For the text-containing cell, return its midpoint in (x, y) coordinate format. 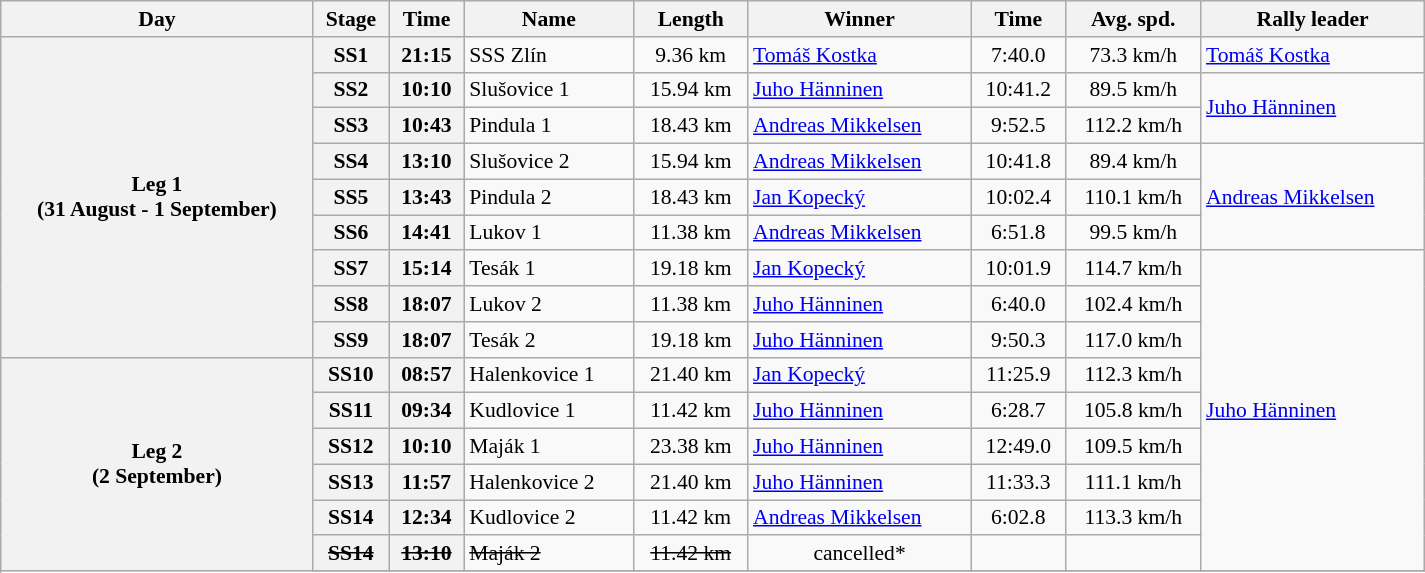
SS7 (351, 269)
10:43 (427, 126)
117.0 km/h (1133, 340)
Lukov 1 (548, 233)
15:14 (427, 269)
Lukov 2 (548, 304)
110.1 km/h (1133, 197)
10:02.4 (1018, 197)
21:15 (427, 55)
99.5 km/h (1133, 233)
6:40.0 (1018, 304)
112.2 km/h (1133, 126)
cancelled* (860, 554)
SSS Zlín (548, 55)
12:34 (427, 518)
Halenkovice 1 (548, 375)
105.8 km/h (1133, 411)
Leg 2(2 September) (157, 464)
Pindula 1 (548, 126)
SS1 (351, 55)
12:49.0 (1018, 447)
6:51.8 (1018, 233)
10:41.8 (1018, 162)
102.4 km/h (1133, 304)
109.5 km/h (1133, 447)
Tesák 2 (548, 340)
Kudlovice 2 (548, 518)
Maják 1 (548, 447)
11:33.3 (1018, 482)
Rally leader (1312, 19)
11:25.9 (1018, 375)
SS10 (351, 375)
73.3 km/h (1133, 55)
Stage (351, 19)
9:50.3 (1018, 340)
Pindula 2 (548, 197)
89.4 km/h (1133, 162)
23.38 km (690, 447)
113.3 km/h (1133, 518)
SS3 (351, 126)
Length (690, 19)
89.5 km/h (1133, 90)
114.7 km/h (1133, 269)
SS2 (351, 90)
7:40.0 (1018, 55)
Halenkovice 2 (548, 482)
112.3 km/h (1133, 375)
SS4 (351, 162)
Slušovice 2 (548, 162)
Slušovice 1 (548, 90)
13:43 (427, 197)
9:52.5 (1018, 126)
10:41.2 (1018, 90)
11:57 (427, 482)
Leg 1(31 August - 1 September) (157, 198)
Winner (860, 19)
111.1 km/h (1133, 482)
SS11 (351, 411)
Name (548, 19)
9.36 km (690, 55)
Tesák 1 (548, 269)
Avg. spd. (1133, 19)
09:34 (427, 411)
08:57 (427, 375)
Day (157, 19)
SS13 (351, 482)
Kudlovice 1 (548, 411)
6:28.7 (1018, 411)
SS5 (351, 197)
SS6 (351, 233)
SS9 (351, 340)
Maják 2 (548, 554)
10:01.9 (1018, 269)
6:02.8 (1018, 518)
SS8 (351, 304)
14:41 (427, 233)
SS12 (351, 447)
